Return (X, Y) of the center of cell containing provided text 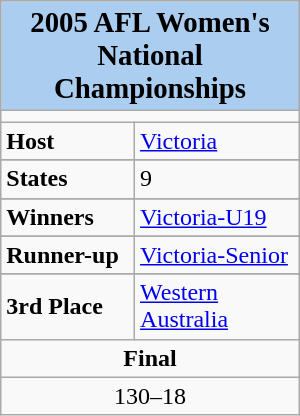
Victoria-Senior (218, 255)
States (68, 179)
Victoria-U19 (218, 217)
Winners (68, 217)
Host (68, 141)
Victoria (218, 141)
9 (218, 179)
Runner-up (68, 255)
3rd Place (68, 306)
Final (150, 358)
Western Australia (218, 306)
2005 AFL Women's National Championships (150, 56)
130–18 (150, 396)
